Return the [X, Y] coordinate for the center point of the cell that contains the specified text.  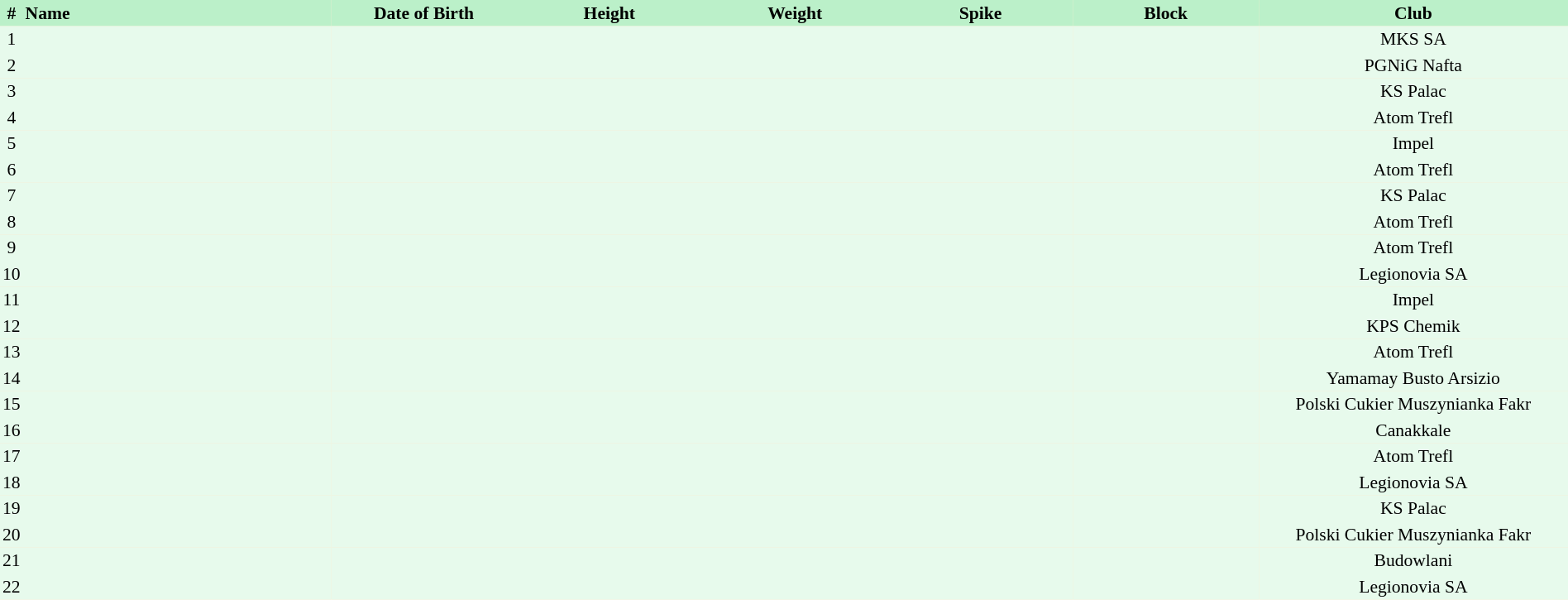
6 [12, 170]
5 [12, 144]
12 [12, 326]
15 [12, 404]
Spike [980, 13]
4 [12, 118]
1 [12, 40]
KPS Chemik [1413, 326]
Name [177, 13]
9 [12, 248]
14 [12, 378]
21 [12, 561]
7 [12, 195]
Yamamay Busto Arsizio [1413, 378]
Budowlani [1413, 561]
16 [12, 430]
Club [1413, 13]
Weight [795, 13]
20 [12, 535]
10 [12, 274]
Height [610, 13]
11 [12, 300]
8 [12, 222]
Canakkale [1413, 430]
3 [12, 91]
22 [12, 587]
17 [12, 457]
Block [1166, 13]
2 [12, 65]
18 [12, 482]
Date of Birth [423, 13]
# [12, 13]
13 [12, 353]
PGNiG Nafta [1413, 65]
MKS SA [1413, 40]
19 [12, 508]
